Return the [X, Y] coordinate for the center point of the cell that contains the specified text.  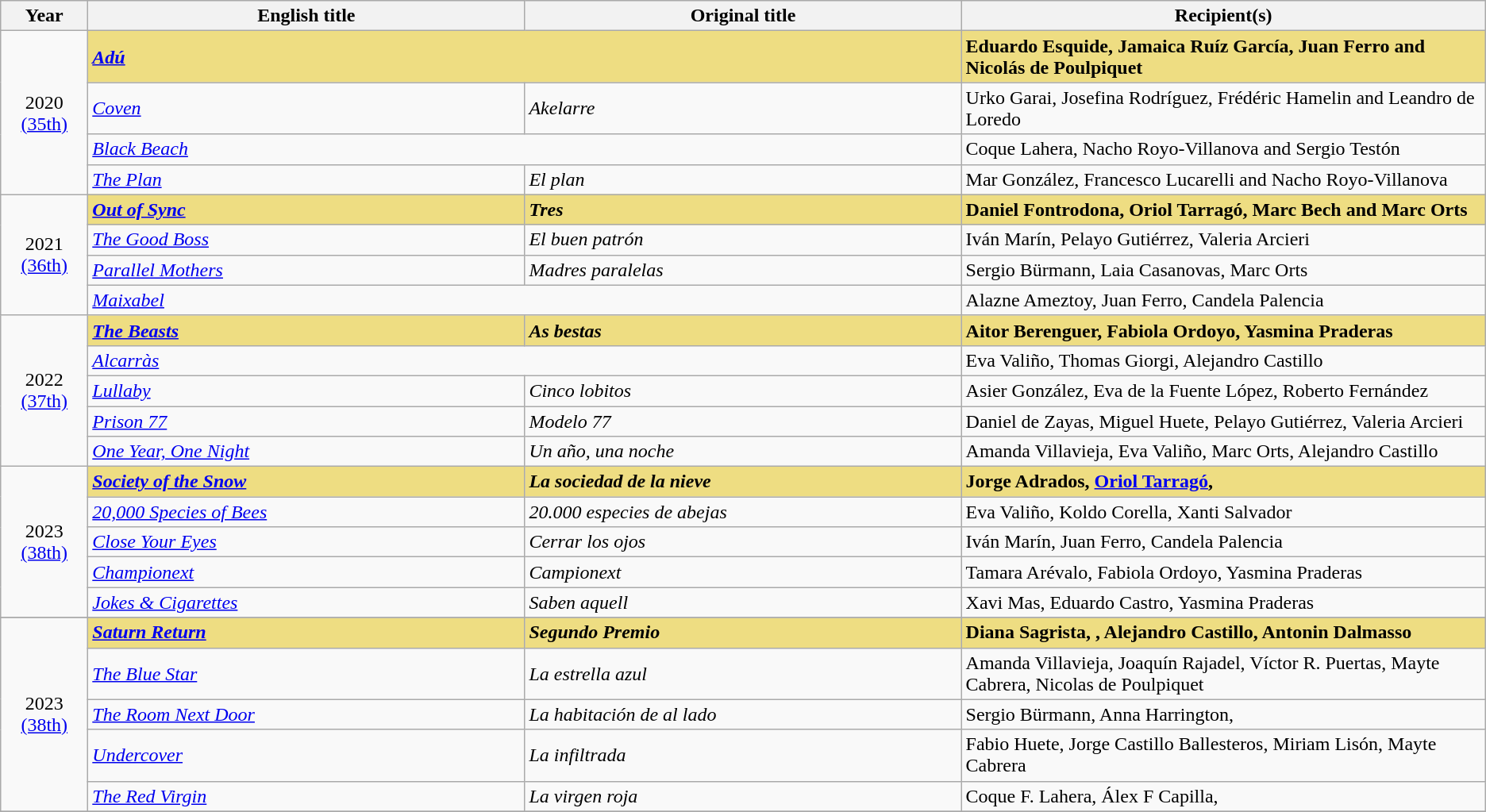
Modelo 77 [743, 421]
The Room Next Door [306, 714]
Cinco lobitos [743, 391]
Original title [743, 16]
Lullaby [306, 391]
Eva Valiño, Thomas Giorgi, Alejandro Castillo [1223, 360]
Asier González, Eva de la Fuente López, Roberto Fernández [1223, 391]
Championext [306, 572]
2020(35th) [44, 113]
Daniel Fontrodona, Oriol Tarragó, Marc Bech and Marc Orts [1223, 210]
One Year, One Night [306, 452]
La habitación de al lado [743, 714]
La virgen roja [743, 796]
The Red Virgin [306, 796]
Jokes & Cigarettes [306, 602]
As bestas [743, 330]
Mar González, Francesco Lucarelli and Nacho Royo-Villanova [1223, 179]
Madres paralelas [743, 270]
English title [306, 16]
Iván Marín, Pelayo Gutiérrez, Valeria Arcieri [1223, 240]
Parallel Mothers [306, 270]
Black Beach [525, 149]
2021(36th) [44, 255]
Campionext [743, 572]
Aitor Berenguer, Fabiola Ordoyo, Yasmina Praderas [1223, 330]
Alcarràs [525, 360]
Sergio Bürmann, Anna Harrington, [1223, 714]
Coque Lahera, Nacho Royo-Villanova and Sergio Testón [1223, 149]
Fabio Huete, Jorge Castillo Ballesteros, Miriam Lisón, Mayte Cabrera [1223, 756]
2022(37th) [44, 391]
Year [44, 16]
Daniel de Zayas, Miguel Huete, Pelayo Gutiérrez, Valeria Arcieri [1223, 421]
Xavi Mas, Eduardo Castro, Yasmina Praderas [1223, 602]
20.000 especies de abejas [743, 512]
Saben aquell [743, 602]
Cerrar los ojos [743, 542]
Prison 77 [306, 421]
Amanda Villavieja, Joaquín Rajadel, Víctor R. Puertas, Mayte Cabrera, Nicolas de Poulpiquet [1223, 673]
Undercover [306, 756]
Maixabel [525, 300]
La sociedad de la nieve [743, 482]
Eva Valiño, Koldo Corella, Xanti Salvador [1223, 512]
The Plan [306, 179]
Amanda Villavieja, Eva Valiño, Marc Orts, Alejandro Castillo [1223, 452]
El buen patrón [743, 240]
Un año, una noche [743, 452]
El plan [743, 179]
La infiltrada [743, 756]
Eduardo Esquide, Jamaica Ruíz García, Juan Ferro and Nicolás de Poulpiquet [1223, 57]
The Good Boss [306, 240]
Society of the Snow [306, 482]
Coven [306, 108]
Recipient(s) [1223, 16]
Urko Garai, Josefina Rodríguez, Frédéric Hamelin and Leandro de Loredo [1223, 108]
20,000 Species of Bees [306, 512]
Segundo Premio [743, 633]
Close Your Eyes [306, 542]
Akelarre [743, 108]
The Beasts [306, 330]
Adú [525, 57]
Tres [743, 210]
Alazne Ameztoy, Juan Ferro, Candela Palencia [1223, 300]
Diana Sagrista, , Alejandro Castillo, Antonin Dalmasso [1223, 633]
Jorge Adrados, Oriol Tarragó, [1223, 482]
The Blue Star [306, 673]
Iván Marín, Juan Ferro, Candela Palencia [1223, 542]
Tamara Arévalo, Fabiola Ordoyo, Yasmina Praderas [1223, 572]
Coque F. Lahera, Álex F Capilla, [1223, 796]
La estrella azul [743, 673]
Out of Sync [306, 210]
Saturn Return [306, 633]
Sergio Bürmann, Laia Casanovas, Marc Orts [1223, 270]
